For the text-containing cell, return its midpoint in (x, y) coordinate format. 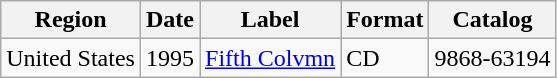
Region (71, 20)
Fifth Colvmn (270, 58)
United States (71, 58)
9868-63194 (492, 58)
Date (170, 20)
1995 (170, 58)
Format (385, 20)
CD (385, 58)
Catalog (492, 20)
Label (270, 20)
